Identify which cell holds the provided text, then report its [x, y] central coordinate. 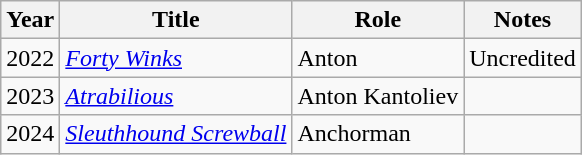
Year [30, 20]
Atrabilious [176, 96]
2024 [30, 134]
Anton Kantoliev [378, 96]
2022 [30, 58]
2023 [30, 96]
Forty Winks [176, 58]
Role [378, 20]
Anchorman [378, 134]
Notes [523, 20]
Uncredited [523, 58]
Sleuthhound Screwball [176, 134]
Title [176, 20]
Anton [378, 58]
